Output the (x, y) coordinate of the center of the cell containing the given text.  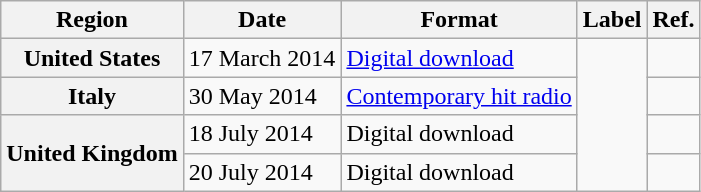
United States (92, 58)
Contemporary hit radio (459, 96)
United Kingdom (92, 153)
Italy (92, 96)
Label (612, 20)
Ref. (674, 20)
20 July 2014 (262, 172)
Date (262, 20)
Region (92, 20)
30 May 2014 (262, 96)
Format (459, 20)
17 March 2014 (262, 58)
18 July 2014 (262, 134)
